Pinpoint the cell where the given text exists, returning its (x, y) midpoint coordinate. 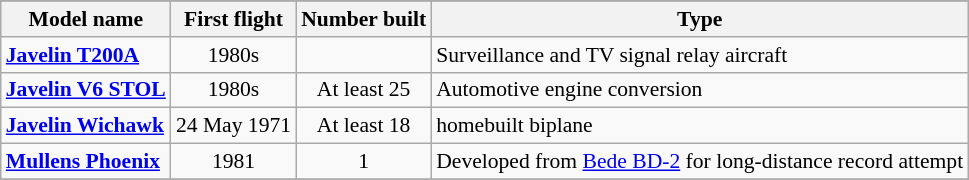
At least 18 (364, 126)
homebuilt biplane (700, 126)
Surveillance and TV signal relay aircraft (700, 55)
Mullens Phoenix (86, 162)
First flight (234, 19)
Type (700, 19)
Number built (364, 19)
Javelin T200A (86, 55)
Developed from Bede BD-2 for long-distance record attempt (700, 162)
Javelin Wichawk (86, 126)
1981 (234, 162)
Model name (86, 19)
1 (364, 162)
Javelin V6 STOL (86, 90)
At least 25 (364, 90)
24 May 1971 (234, 126)
Automotive engine conversion (700, 90)
